Find where the given text appears and provide that cell's center as [X, Y] coordinate. 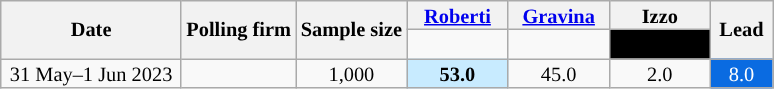
Roberti [458, 14]
8.0 [741, 74]
31 May–1 Jun 2023 [92, 74]
Izzo [660, 14]
Sample size [352, 29]
Gravina [558, 14]
2.0 [660, 74]
1,000 [352, 74]
Lead [741, 29]
Polling firm [238, 29]
45.0 [558, 74]
Date [92, 29]
53.0 [458, 74]
